From the cell containing the given text, extract its center point as [X, Y] coordinate. 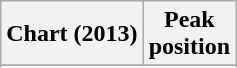
Chart (2013) [72, 34]
Peakposition [189, 34]
